Return the [x, y] coordinate for the center point of the cell that contains the specified text.  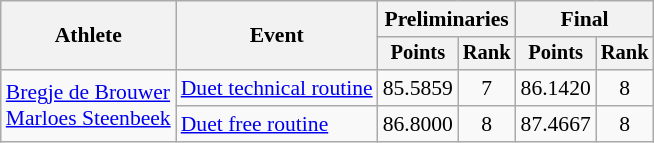
85.5859 [418, 88]
Athlete [88, 36]
86.8000 [418, 124]
Duet technical routine [277, 88]
Preliminaries [447, 19]
Bregje de BrouwerMarloes Steenbeek [88, 106]
Event [277, 36]
7 [487, 88]
87.4667 [556, 124]
Final [585, 19]
86.1420 [556, 88]
Duet free routine [277, 124]
